Scan for the cell matching the given text and deliver its (x, y) coordinate at center. 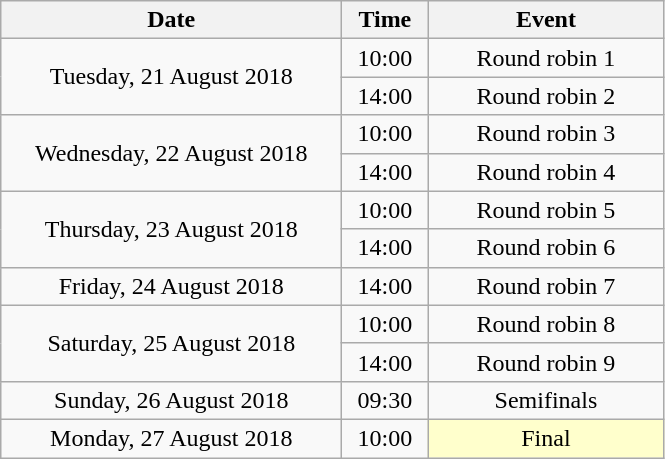
Round robin 8 (546, 324)
Saturday, 25 August 2018 (172, 343)
Round robin 3 (546, 134)
Round robin 2 (546, 96)
Sunday, 26 August 2018 (172, 400)
Thursday, 23 August 2018 (172, 229)
Semifinals (546, 400)
Time (385, 20)
Friday, 24 August 2018 (172, 286)
Round robin 4 (546, 172)
Final (546, 438)
Round robin 6 (546, 248)
Round robin 9 (546, 362)
Round robin 7 (546, 286)
Wednesday, 22 August 2018 (172, 153)
09:30 (385, 400)
Monday, 27 August 2018 (172, 438)
Tuesday, 21 August 2018 (172, 77)
Round robin 1 (546, 58)
Date (172, 20)
Event (546, 20)
Round robin 5 (546, 210)
